Determine the (x, y) coordinate at the center of the cell enclosing the given text.  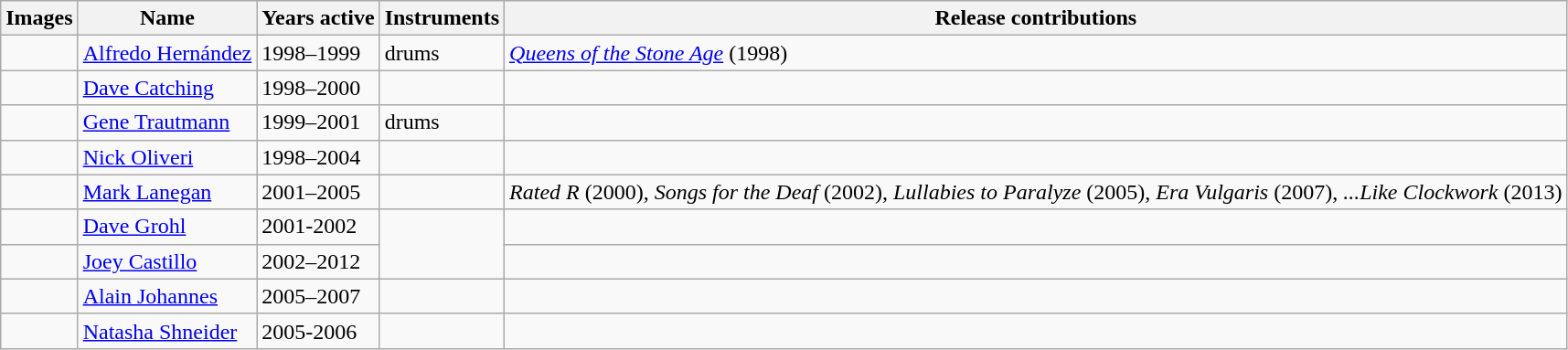
1999–2001 (318, 122)
Dave Catching (167, 88)
Joey Castillo (167, 261)
Alain Johannes (167, 296)
Queens of the Stone Age (1998) (1036, 53)
Mark Lanegan (167, 192)
2001–2005 (318, 192)
Instruments (442, 18)
Dave Grohl (167, 227)
Nick Oliveri (167, 157)
2005–2007 (318, 296)
Years active (318, 18)
Images (39, 18)
Natasha Shneider (167, 331)
1998–1999 (318, 53)
2002–2012 (318, 261)
Alfredo Hernández (167, 53)
Gene Trautmann (167, 122)
2001-2002 (318, 227)
Name (167, 18)
Release contributions (1036, 18)
1998–2000 (318, 88)
1998–2004 (318, 157)
Rated R (2000), Songs for the Deaf (2002), Lullabies to Paralyze (2005), Era Vulgaris (2007), ...Like Clockwork (2013) (1036, 192)
2005-2006 (318, 331)
